Return the (X, Y) coordinate for the center point of the cell that contains the specified text.  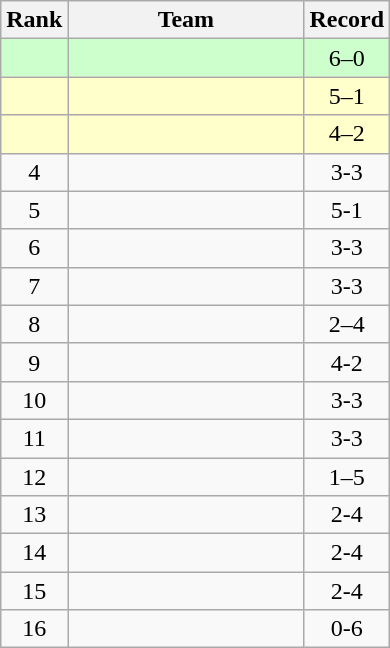
5-1 (347, 210)
4-2 (347, 362)
Rank (34, 20)
6 (34, 248)
8 (34, 324)
4 (34, 172)
15 (34, 591)
12 (34, 477)
5–1 (347, 96)
2–4 (347, 324)
16 (34, 629)
14 (34, 553)
7 (34, 286)
13 (34, 515)
11 (34, 438)
Record (347, 20)
0-6 (347, 629)
4–2 (347, 134)
1–5 (347, 477)
Team (186, 20)
10 (34, 400)
5 (34, 210)
9 (34, 362)
6–0 (347, 58)
